Detect which cell encompasses the target text, then output its (x, y) center coordinate. 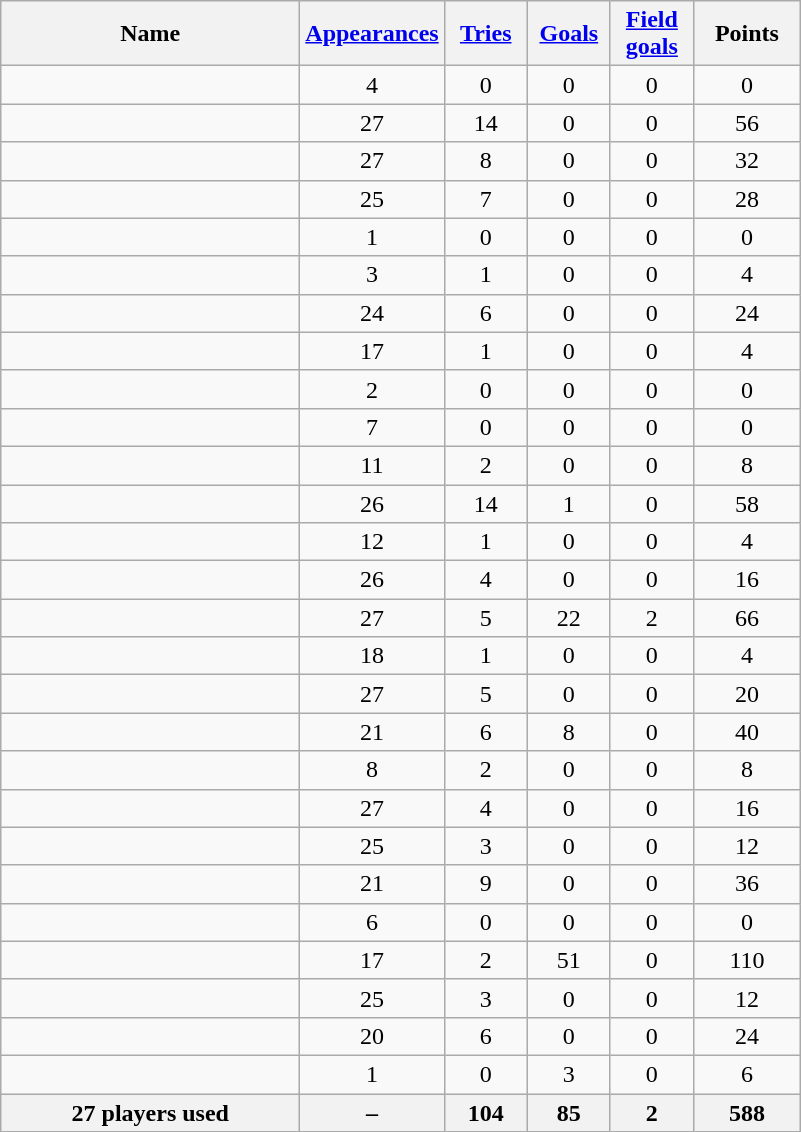
36 (746, 884)
Name (150, 34)
110 (746, 960)
Points (746, 34)
Tries (486, 34)
9 (486, 884)
104 (486, 1113)
27 players used (150, 1113)
58 (746, 503)
Appearances (372, 34)
66 (746, 618)
11 (372, 465)
588 (746, 1113)
18 (372, 656)
56 (746, 123)
32 (746, 161)
Field goals (652, 34)
28 (746, 199)
22 (568, 618)
85 (568, 1113)
51 (568, 960)
– (372, 1113)
Goals (568, 34)
40 (746, 732)
